Scan for the cell matching the given text and deliver its [x, y] coordinate at center. 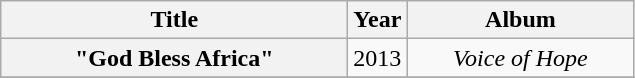
Title [174, 20]
2013 [378, 58]
Voice of Hope [520, 58]
Album [520, 20]
"God Bless Africa" [174, 58]
Year [378, 20]
